Find where the given text appears and provide that cell's center as [x, y] coordinate. 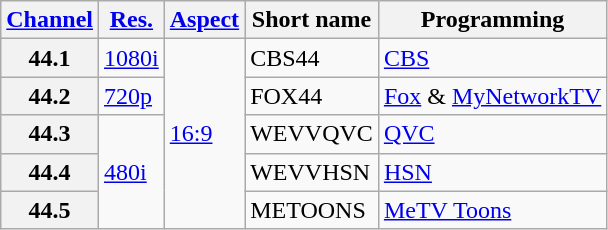
44.1 [50, 58]
1080i [132, 58]
44.2 [50, 96]
Res. [132, 20]
METOONS [312, 210]
CBS44 [312, 58]
MeTV Toons [492, 210]
16:9 [204, 134]
FOX44 [312, 96]
QVC [492, 134]
Short name [312, 20]
44.5 [50, 210]
Aspect [204, 20]
720p [132, 96]
44.4 [50, 172]
WEVVHSN [312, 172]
WEVVQVC [312, 134]
Channel [50, 20]
480i [132, 172]
CBS [492, 58]
Fox & MyNetworkTV [492, 96]
Programming [492, 20]
44.3 [50, 134]
HSN [492, 172]
